Search for the cell housing the specified text and yield its [X, Y] center coordinate. 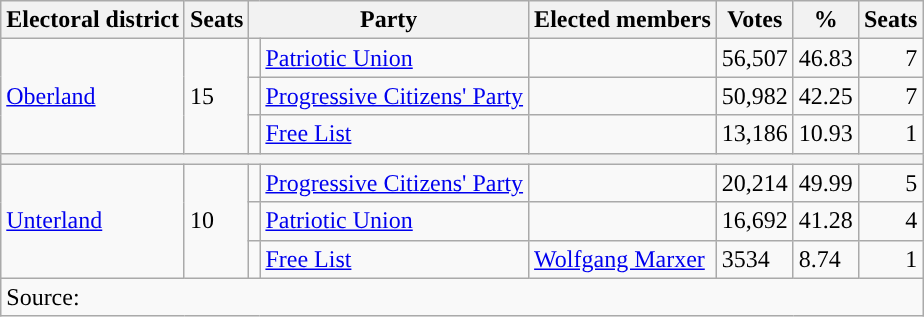
Oberland [93, 96]
56,507 [754, 58]
42.25 [826, 96]
50,982 [754, 96]
Elected members [623, 20]
16,692 [754, 221]
10 [216, 221]
5 [890, 183]
Unterland [93, 221]
8.74 [826, 259]
15 [216, 96]
10.93 [826, 134]
13,186 [754, 134]
Votes [754, 20]
41.28 [826, 221]
Party [389, 20]
3534 [754, 259]
Wolfgang Marxer [623, 259]
46.83 [826, 58]
Electoral district [93, 20]
49.99 [826, 183]
% [826, 20]
Source: [462, 297]
20,214 [754, 183]
4 [890, 221]
